Return [X, Y] of the center of cell containing provided text 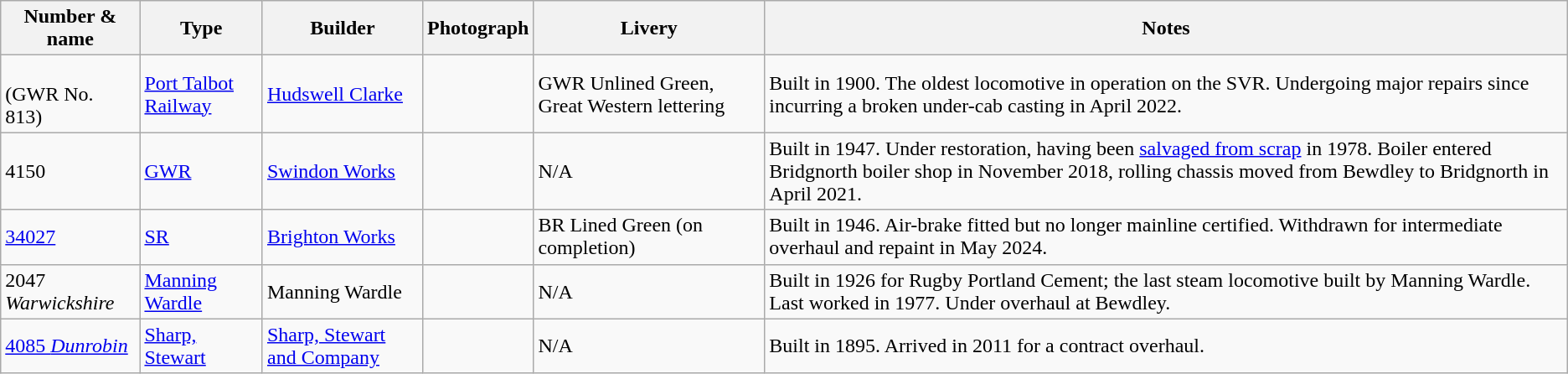
Built in 1895. Arrived in 2011 for a contract overhaul. [1166, 345]
Number & name [70, 29]
SR [201, 236]
Type [201, 29]
Notes [1166, 29]
BR Lined Green (on completion) [649, 236]
Hudswell Clarke [342, 94]
4085 Dunrobin [70, 345]
2047 Warwickshire [70, 292]
Built in 1926 for Rugby Portland Cement; the last steam locomotive built by Manning Wardle. Last worked in 1977. Under overhaul at Bewdley. [1166, 292]
GWR Unlined Green, Great Western lettering [649, 94]
Port Talbot Railway [201, 94]
Livery [649, 29]
Swindon Works [342, 171]
Brighton Works [342, 236]
Sharp, Stewart and Company [342, 345]
Builder [342, 29]
34027 [70, 236]
GWR [201, 171]
Sharp, Stewart [201, 345]
(GWR No. 813) [70, 94]
Photograph [477, 29]
Built in 1946. Air-brake fitted but no longer mainline certified. Withdrawn for intermediate overhaul and repaint in May 2024. [1166, 236]
4150 [70, 171]
Built in 1900. The oldest locomotive in operation on the SVR. Undergoing major repairs since incurring a broken under-cab casting in April 2022. [1166, 94]
